Search for the cell housing the specified text and yield its [x, y] center coordinate. 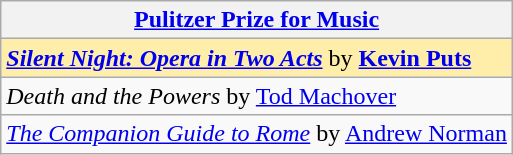
The Companion Guide to Rome by Andrew Norman [257, 134]
Pulitzer Prize for Music [257, 20]
Silent Night: Opera in Two Acts by Kevin Puts [257, 58]
Death and the Powers by Tod Machover [257, 96]
